For the text-containing cell, return its midpoint in [X, Y] coordinate format. 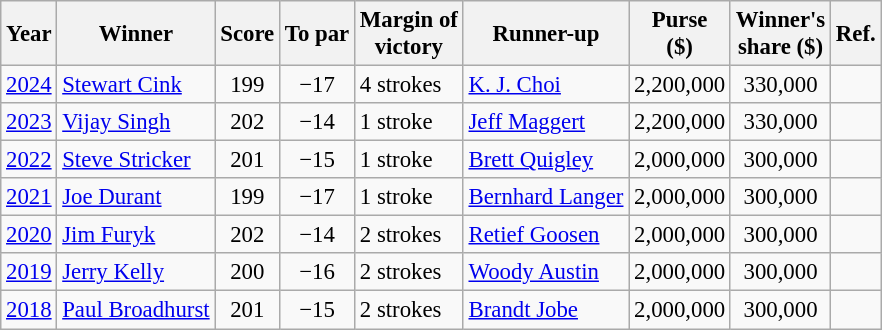
2023 [29, 122]
Stewart Cink [136, 85]
Vijay Singh [136, 122]
Jim Furyk [136, 235]
Purse($) [680, 34]
Bernhard Langer [546, 197]
2019 [29, 273]
2022 [29, 160]
Jerry Kelly [136, 273]
Brandt Jobe [546, 310]
Ref. [856, 34]
Runner-up [546, 34]
K. J. Choi [546, 85]
Score [248, 34]
Steve Stricker [136, 160]
2024 [29, 85]
Paul Broadhurst [136, 310]
Jeff Maggert [546, 122]
Margin ofvictory [410, 34]
Year [29, 34]
Retief Goosen [546, 235]
4 strokes [410, 85]
Joe Durant [136, 197]
To par [318, 34]
Brett Quigley [546, 160]
−16 [318, 273]
Woody Austin [546, 273]
Winner'sshare ($) [780, 34]
2018 [29, 310]
200 [248, 273]
2021 [29, 197]
Winner [136, 34]
2020 [29, 235]
